Locate the cell with the specified text and output its (X, Y) center coordinate. 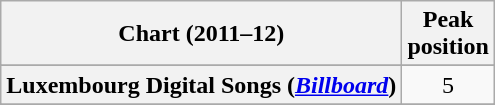
Luxembourg Digital Songs (Billboard) (202, 85)
Chart (2011–12) (202, 34)
5 (448, 85)
Peakposition (448, 34)
